Scan for the cell matching the given text and deliver its (x, y) coordinate at center. 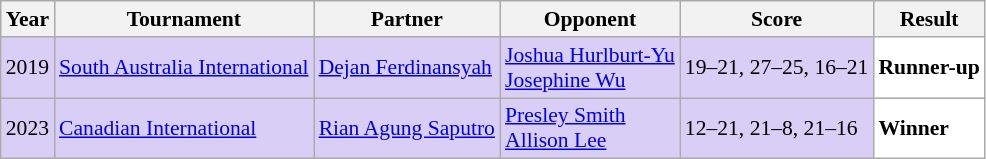
2023 (28, 128)
Winner (928, 128)
Joshua Hurlburt-Yu Josephine Wu (590, 68)
Tournament (184, 19)
Partner (407, 19)
Year (28, 19)
Opponent (590, 19)
Presley Smith Allison Lee (590, 128)
Score (777, 19)
South Australia International (184, 68)
12–21, 21–8, 21–16 (777, 128)
19–21, 27–25, 16–21 (777, 68)
Result (928, 19)
2019 (28, 68)
Dejan Ferdinansyah (407, 68)
Rian Agung Saputro (407, 128)
Runner-up (928, 68)
Canadian International (184, 128)
